Provide the [X, Y] coordinate of the cell's center where the given text is located.  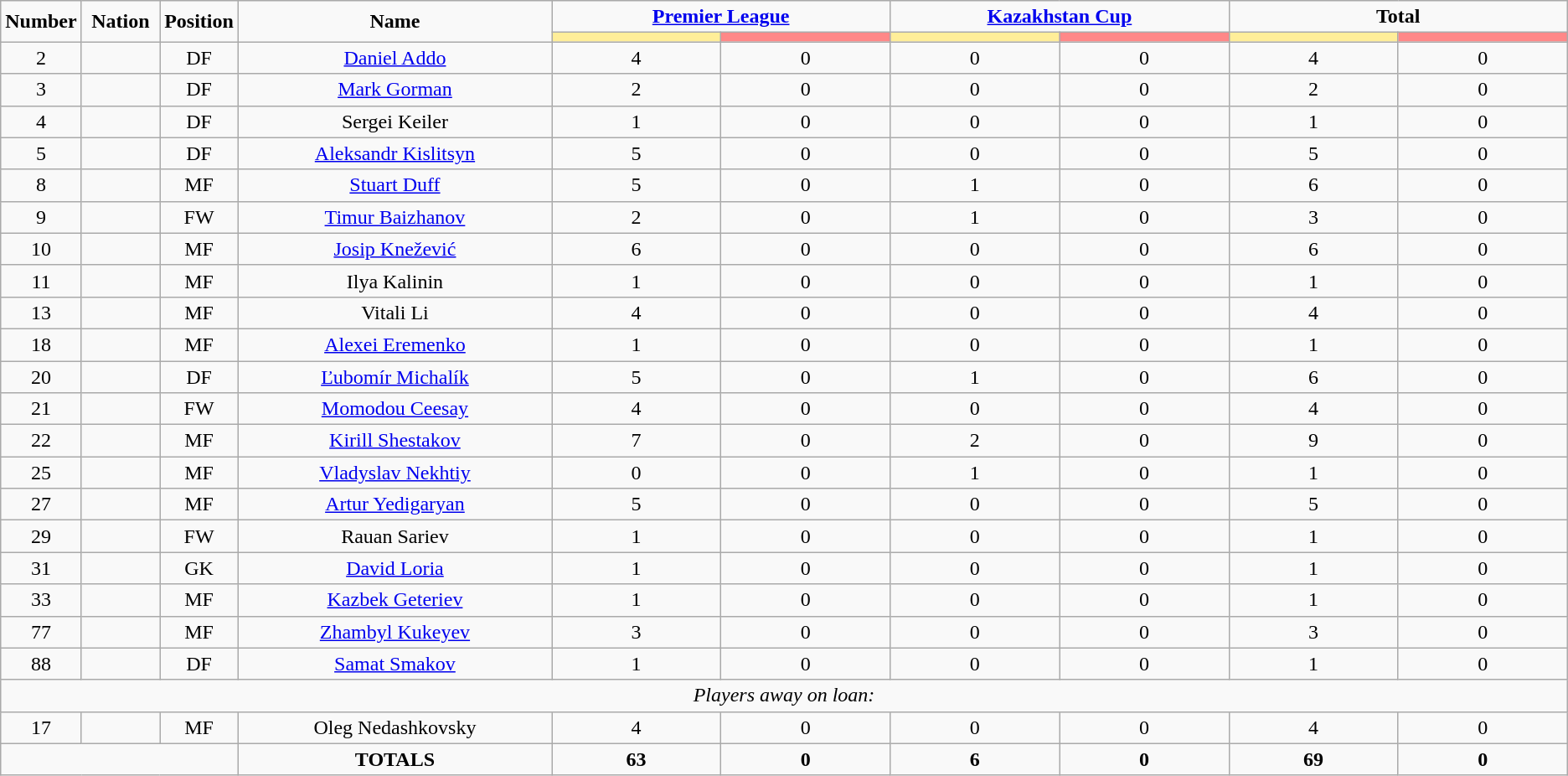
13 [41, 313]
Name [395, 22]
Zhambyl Kukeyev [395, 632]
Artur Yedigaryan [395, 504]
10 [41, 249]
Samat Smakov [395, 664]
Momodou Ceesay [395, 409]
Vladyslav Nekhtiy [395, 473]
7 [636, 441]
20 [41, 376]
Position [199, 22]
Kazbek Geteriev [395, 600]
Vitali Li [395, 313]
22 [41, 441]
88 [41, 664]
Mark Gorman [395, 90]
8 [41, 185]
Nation [121, 22]
Rauan Sariev [395, 536]
TOTALS [395, 759]
Timur Baizhanov [395, 217]
Stuart Duff [395, 185]
Players away on loan: [784, 696]
31 [41, 568]
Alexei Eremenko [395, 344]
Total [1398, 17]
63 [636, 759]
Daniel Addo [395, 58]
21 [41, 409]
Sergei Keiler [395, 122]
Ľubomír Michalík [395, 376]
11 [41, 281]
Aleksandr Kislitsyn [395, 153]
69 [1313, 759]
Ilya Kalinin [395, 281]
29 [41, 536]
Oleg Nedashkovsky [395, 727]
Kazakhstan Cup [1060, 17]
18 [41, 344]
17 [41, 727]
David Loria [395, 568]
Premier League [720, 17]
Josip Knežević [395, 249]
GK [199, 568]
Kirill Shestakov [395, 441]
77 [41, 632]
33 [41, 600]
25 [41, 473]
Number [41, 22]
27 [41, 504]
